From the cell containing the given text, extract its center point as (X, Y) coordinate. 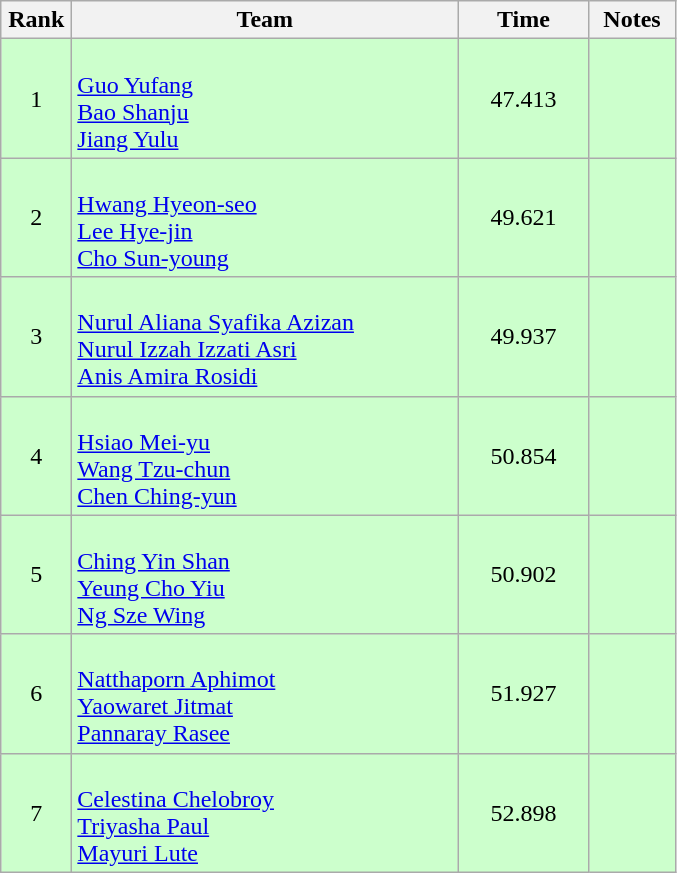
Celestina ChelobroyTriyasha PaulMayuri Lute (265, 812)
47.413 (524, 98)
Natthaporn AphimotYaowaret JitmatPannaray Rasee (265, 694)
Time (524, 20)
50.854 (524, 456)
50.902 (524, 574)
Team (265, 20)
Rank (36, 20)
49.937 (524, 336)
1 (36, 98)
Hwang Hyeon-seoLee Hye-jinCho Sun-young (265, 218)
Notes (632, 20)
52.898 (524, 812)
2 (36, 218)
Nurul Aliana Syafika AzizanNurul Izzah Izzati AsriAnis Amira Rosidi (265, 336)
Ching Yin ShanYeung Cho YiuNg Sze Wing (265, 574)
49.621 (524, 218)
51.927 (524, 694)
Hsiao Mei-yuWang Tzu-chunChen Ching-yun (265, 456)
3 (36, 336)
5 (36, 574)
6 (36, 694)
4 (36, 456)
7 (36, 812)
Guo YufangBao ShanjuJiang Yulu (265, 98)
